Determine the [X, Y] coordinate at the center of the cell enclosing the given text.  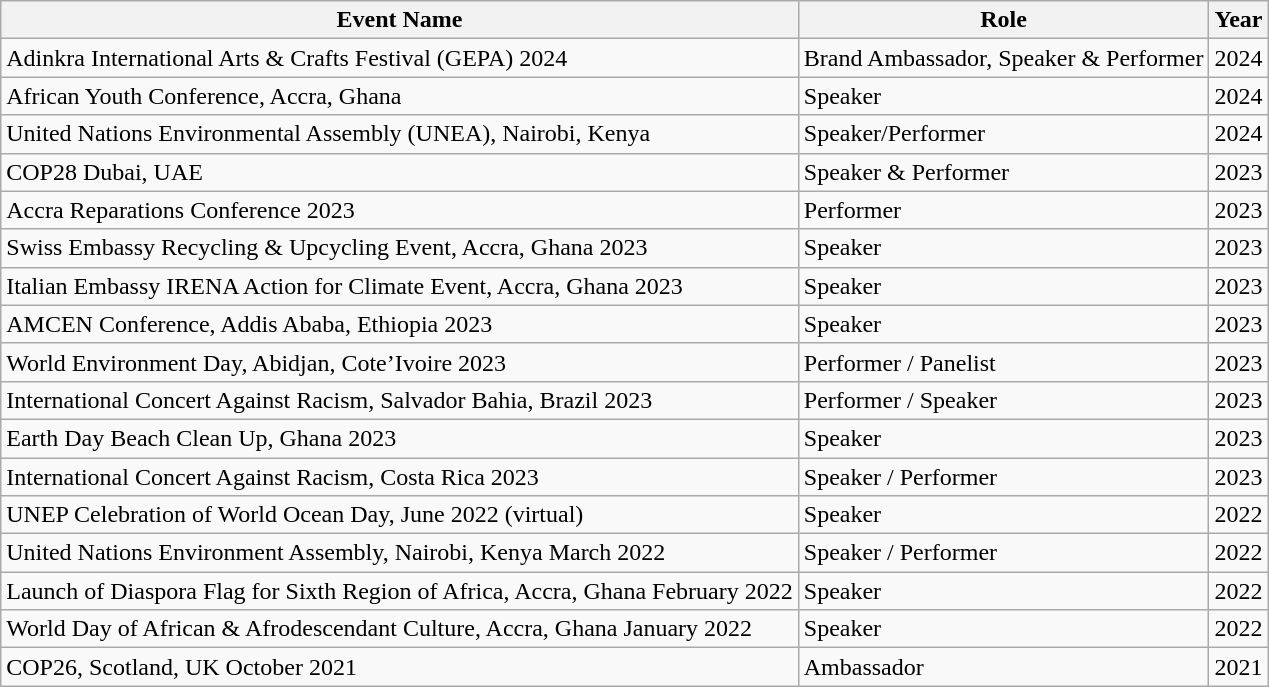
Performer / Speaker [1004, 400]
Speaker/Performer [1004, 134]
Speaker & Performer [1004, 172]
World Day of African & Afrodescendant Culture, Accra, Ghana January 2022 [400, 629]
Launch of Diaspora Flag for Sixth Region of Africa, Accra, Ghana February 2022 [400, 591]
Performer [1004, 210]
African Youth Conference, Accra, Ghana [400, 96]
United Nations Environment Assembly, Nairobi, Kenya March 2022 [400, 553]
Year [1238, 20]
Event Name [400, 20]
Role [1004, 20]
Ambassador [1004, 667]
2021 [1238, 667]
International Concert Against Racism, Salvador Bahia, Brazil 2023 [400, 400]
Swiss Embassy Recycling & Upcycling Event, Accra, Ghana 2023 [400, 248]
International Concert Against Racism, Costa Rica 2023 [400, 477]
Brand Ambassador, Speaker & Performer [1004, 58]
Accra Reparations Conference 2023 [400, 210]
United Nations Environmental Assembly (UNEA), Nairobi, Kenya [400, 134]
Performer / Panelist [1004, 362]
AMCEN Conference, Addis Ababa, Ethiopia 2023 [400, 324]
COP28 Dubai, UAE [400, 172]
World Environment Day, Abidjan, Cote’Ivoire 2023 [400, 362]
COP26, Scotland, UK October 2021 [400, 667]
Italian Embassy IRENA Action for Climate Event, Accra, Ghana 2023 [400, 286]
Earth Day Beach Clean Up, Ghana 2023 [400, 438]
UNEP Celebration of World Ocean Day, June 2022 (virtual) [400, 515]
Adinkra International Arts & Crafts Festival (GEPA) 2024 [400, 58]
